From the cell containing the given text, extract its center point as (x, y) coordinate. 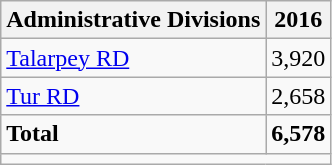
Administrative Divisions (134, 20)
2016 (298, 20)
Tur RD (134, 96)
Talarpey RD (134, 58)
2,658 (298, 96)
3,920 (298, 58)
Total (134, 134)
6,578 (298, 134)
